Extract the [X, Y] coordinate from the center of the cell holding the provided text.  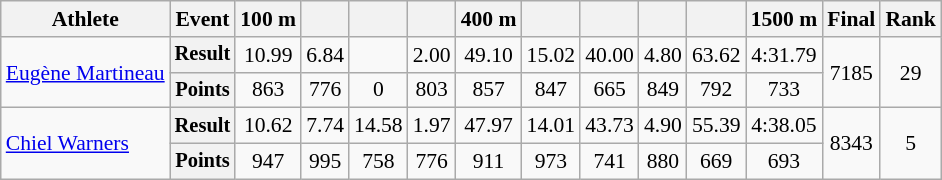
Rank [910, 19]
4:31.79 [784, 55]
10.99 [268, 55]
741 [610, 162]
Event [203, 19]
400 m [489, 19]
733 [784, 90]
847 [552, 90]
693 [784, 162]
Final [851, 19]
Eugène Martineau [86, 72]
4.80 [663, 55]
7185 [851, 72]
4.90 [663, 126]
15.02 [552, 55]
849 [663, 90]
14.58 [378, 126]
0 [378, 90]
792 [716, 90]
1500 m [784, 19]
857 [489, 90]
6.84 [325, 55]
Athlete [86, 19]
14.01 [552, 126]
669 [716, 162]
758 [378, 162]
55.39 [716, 126]
803 [432, 90]
5 [910, 144]
40.00 [610, 55]
863 [268, 90]
29 [910, 72]
1.97 [432, 126]
47.97 [489, 126]
973 [552, 162]
911 [489, 162]
8343 [851, 144]
995 [325, 162]
Chiel Warners [86, 144]
10.62 [268, 126]
4:38.05 [784, 126]
100 m [268, 19]
665 [610, 90]
43.73 [610, 126]
2.00 [432, 55]
947 [268, 162]
880 [663, 162]
49.10 [489, 55]
63.62 [716, 55]
7.74 [325, 126]
